Locate the cell with the specified text and output its (x, y) center coordinate. 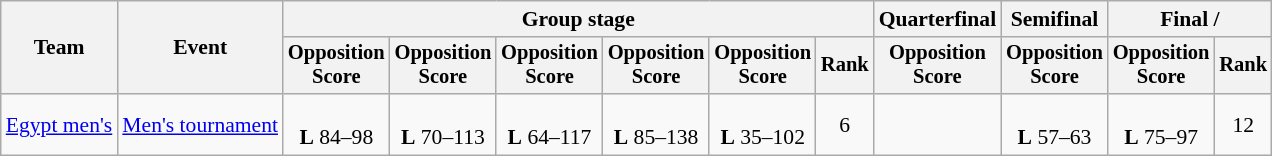
Semifinal (1054, 19)
Men's tournament (200, 124)
12 (1243, 124)
Quarterfinal (938, 19)
L 75–97 (1162, 124)
Final / (1190, 19)
Team (60, 48)
L 64–117 (550, 124)
L 35–102 (762, 124)
L 85–138 (656, 124)
L 84–98 (336, 124)
Group stage (578, 19)
L 70–113 (444, 124)
6 (845, 124)
Egypt men's (60, 124)
L 57–63 (1054, 124)
Event (200, 48)
